Detect which cell encompasses the target text, then output its [x, y] center coordinate. 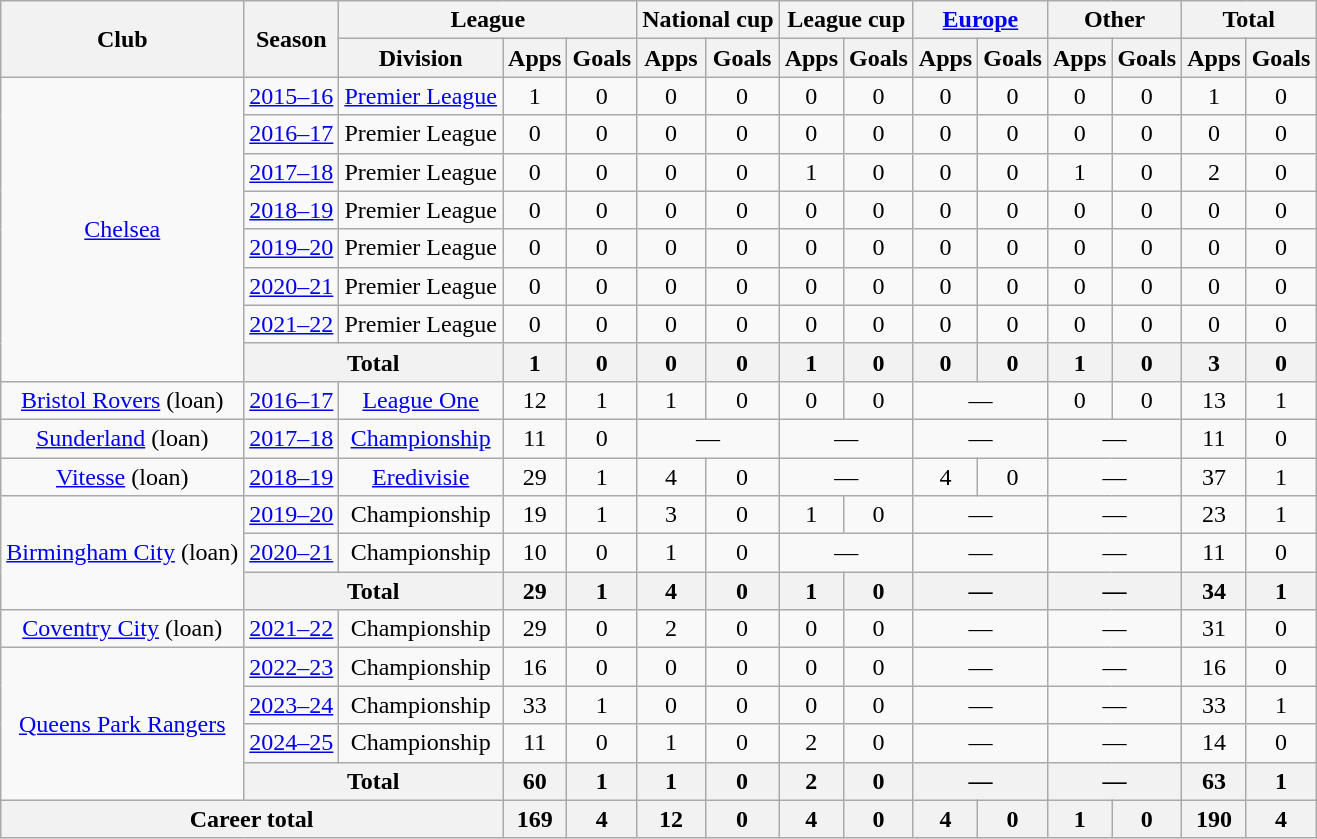
2022–23 [292, 667]
Other [1114, 20]
Birmingham City (loan) [122, 553]
23 [1214, 515]
190 [1214, 819]
31 [1214, 629]
19 [535, 515]
10 [535, 553]
34 [1214, 591]
Club [122, 39]
League cup [846, 20]
Europe [980, 20]
60 [535, 781]
Queens Park Rangers [122, 724]
Eredivisie [421, 477]
169 [535, 819]
14 [1214, 743]
2023–24 [292, 705]
Coventry City (loan) [122, 629]
2024–25 [292, 743]
Vitesse (loan) [122, 477]
Bristol Rovers (loan) [122, 400]
National cup [708, 20]
League One [421, 400]
Chelsea [122, 229]
37 [1214, 477]
Season [292, 39]
Division [421, 58]
13 [1214, 400]
2015–16 [292, 96]
Career total [252, 819]
Sunderland (loan) [122, 438]
63 [1214, 781]
League [488, 20]
